Determine the [X, Y] coordinate at the center of the cell enclosing the given text.  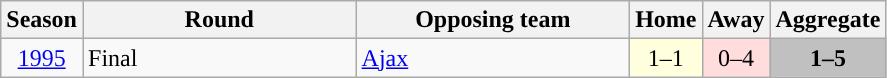
0–4 [736, 58]
1–5 [828, 58]
Season [42, 20]
Ajax [493, 58]
1995 [42, 58]
1–1 [666, 58]
Opposing team [493, 20]
Aggregate [828, 20]
Final [219, 58]
Home [666, 20]
Away [736, 20]
Round [219, 20]
